Scan for the cell matching the given text and deliver its [X, Y] coordinate at center. 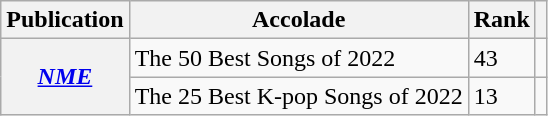
43 [502, 58]
Publication [65, 20]
13 [502, 96]
NME [65, 77]
The 25 Best K-pop Songs of 2022 [298, 96]
Rank [502, 20]
The 50 Best Songs of 2022 [298, 58]
Accolade [298, 20]
